From the cell containing the given text, extract its center point as [x, y] coordinate. 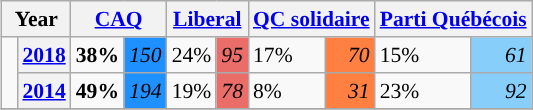
2014 [44, 91]
15% [423, 55]
194 [146, 91]
150 [146, 55]
2018 [44, 55]
QC solidaire [312, 19]
8% [286, 91]
24% [192, 55]
38% [98, 55]
49% [98, 91]
95 [232, 55]
CAQ [119, 19]
92 [500, 91]
23% [423, 91]
Parti Québécois [454, 19]
31 [350, 91]
70 [350, 55]
61 [500, 55]
17% [286, 55]
19% [192, 91]
Liberal [208, 19]
Year [36, 19]
78 [232, 91]
